Return [x, y] of the center of cell containing provided text 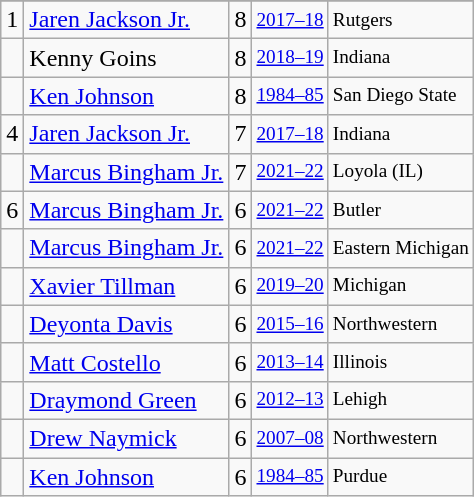
Rutgers [400, 20]
Lehigh [400, 400]
Michigan [400, 286]
Kenny Goins [126, 58]
Drew Naymick [126, 438]
2012–13 [290, 400]
San Diego State [400, 96]
4 [12, 134]
2018–19 [290, 58]
Loyola (IL) [400, 172]
2019–20 [290, 286]
Illinois [400, 362]
1 [12, 20]
2015–16 [290, 324]
2007–08 [290, 438]
Xavier Tillman [126, 286]
Matt Costello [126, 362]
Butler [400, 210]
Eastern Michigan [400, 248]
2013–14 [290, 362]
Purdue [400, 477]
Draymond Green [126, 400]
Deyonta Davis [126, 324]
